Scan for the cell matching the given text and deliver its (X, Y) coordinate at center. 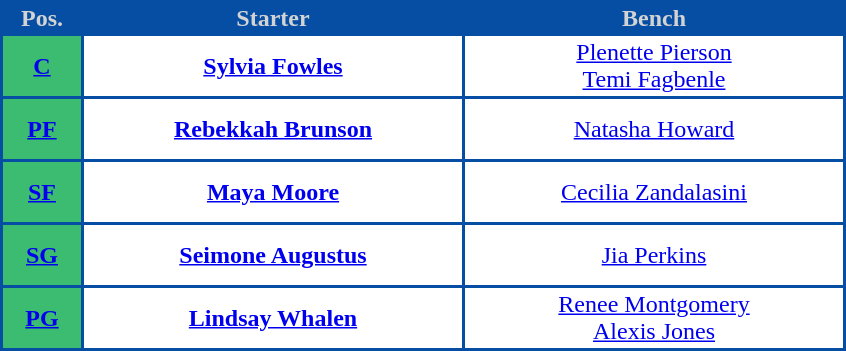
Natasha Howard (654, 129)
C (42, 66)
PG (42, 318)
SF (42, 192)
PF (42, 129)
Plenette PiersonTemi Fagbenle (654, 66)
Lindsay Whalen (273, 318)
Sylvia Fowles (273, 66)
Cecilia Zandalasini (654, 192)
Seimone Augustus (273, 255)
Jia Perkins (654, 255)
Pos. (42, 18)
Bench (654, 18)
Renee MontgomeryAlexis Jones (654, 318)
SG (42, 255)
Maya Moore (273, 192)
Rebekkah Brunson (273, 129)
Starter (273, 18)
